Determine the (X, Y) coordinate at the center of the cell enclosing the given text.  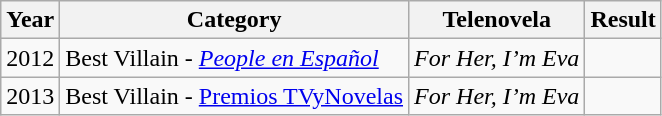
Telenovela (497, 20)
2012 (30, 58)
Category (234, 20)
Year (30, 20)
2013 (30, 96)
Best Villain - People en Español (234, 58)
Best Villain - Premios TVyNovelas (234, 96)
Result (623, 20)
